Determine the [X, Y] coordinate at the center of the cell enclosing the given text.  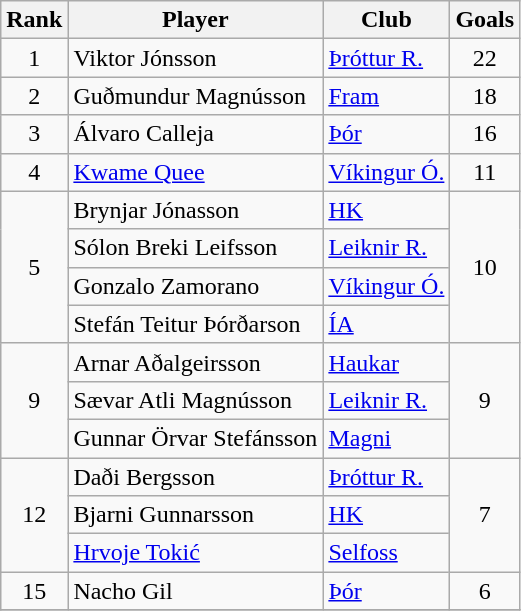
4 [34, 172]
12 [34, 515]
Gonzalo Zamorano [196, 286]
Viktor Jónsson [196, 58]
Nacho Gil [196, 591]
Sólon Breki Leifsson [196, 248]
2 [34, 96]
1 [34, 58]
Kwame Quee [196, 172]
10 [485, 267]
7 [485, 515]
Goals [485, 20]
Club [386, 20]
16 [485, 134]
ÍA [386, 324]
Guðmundur Magnússon [196, 96]
Sævar Atli Magnússon [196, 400]
15 [34, 591]
18 [485, 96]
Álvaro Calleja [196, 134]
Magni [386, 438]
Stefán Teitur Þórðarson [196, 324]
Gunnar Örvar Stefánsson [196, 438]
Bjarni Gunnarsson [196, 515]
Arnar Aðalgeirsson [196, 362]
5 [34, 267]
6 [485, 591]
3 [34, 134]
Fram [386, 96]
Brynjar Jónasson [196, 210]
Selfoss [386, 553]
Rank [34, 20]
Player [196, 20]
Daði Bergsson [196, 477]
Hrvoje Tokić [196, 553]
22 [485, 58]
Haukar [386, 362]
11 [485, 172]
